From the cell containing the given text, extract its center point as [x, y] coordinate. 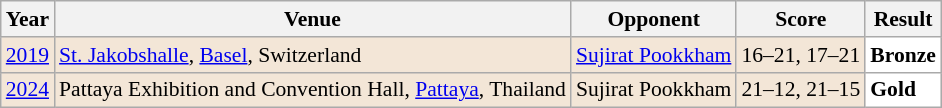
21–12, 21–15 [800, 90]
Year [28, 19]
Gold [903, 90]
Score [800, 19]
16–21, 17–21 [800, 55]
Venue [312, 19]
2019 [28, 55]
Pattaya Exhibition and Convention Hall, Pattaya, Thailand [312, 90]
Bronze [903, 55]
St. Jakobshalle, Basel, Switzerland [312, 55]
2024 [28, 90]
Opponent [654, 19]
Result [903, 19]
